Scan for the cell matching the given text and deliver its (X, Y) coordinate at center. 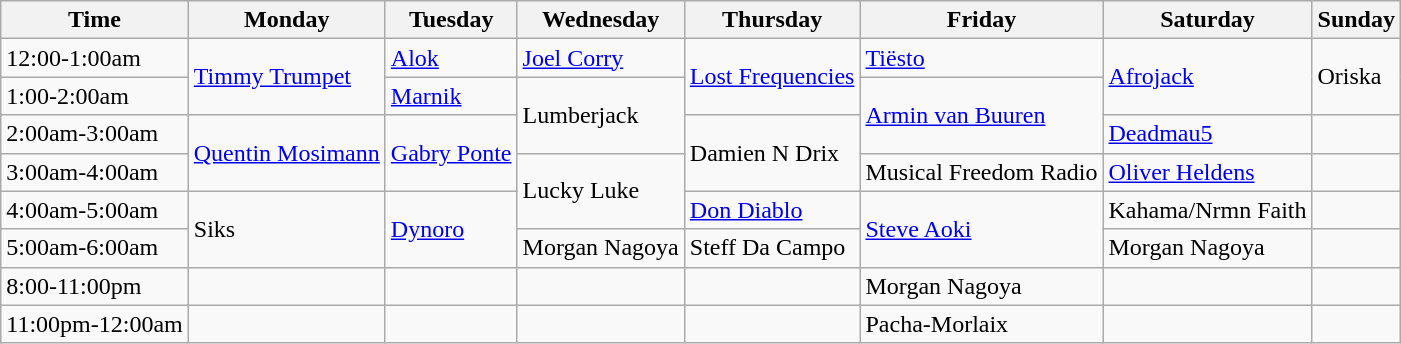
Steff Da Campo (772, 248)
Wednesday (600, 20)
Quentin Mosimann (286, 153)
2:00am-3:00am (95, 134)
Joel Corry (600, 58)
Time (95, 20)
Oriska (1356, 77)
Deadmau5 (1208, 134)
Friday (982, 20)
Oliver Heldens (1208, 172)
3:00am-4:00am (95, 172)
Alok (451, 58)
Thursday (772, 20)
Kahama/Nrmn Faith (1208, 210)
Lucky Luke (600, 191)
Tuesday (451, 20)
Tiësto (982, 58)
Marnik (451, 96)
5:00am-6:00am (95, 248)
Sunday (1356, 20)
Damien N Drix (772, 153)
Musical Freedom Radio (982, 172)
Siks (286, 229)
Pacha-Morlaix (982, 324)
4:00am-5:00am (95, 210)
Don Diablo (772, 210)
Lumberjack (600, 115)
1:00-2:00am (95, 96)
Saturday (1208, 20)
Afrojack (1208, 77)
Lost Frequencies (772, 77)
8:00-11:00pm (95, 286)
Timmy Trumpet (286, 77)
Armin van Buuren (982, 115)
12:00-1:00am (95, 58)
11:00pm-12:00am (95, 324)
Steve Aoki (982, 229)
Monday (286, 20)
Dynoro (451, 229)
Gabry Ponte (451, 153)
